Determine the [X, Y] coordinate at the center of the cell enclosing the given text.  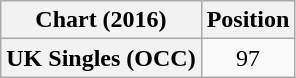
Chart (2016) [101, 20]
97 [248, 58]
Position [248, 20]
UK Singles (OCC) [101, 58]
